Detect which cell encompasses the target text, then output its [X, Y] center coordinate. 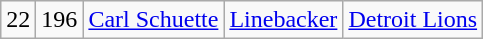
Linebacker [284, 20]
22 [18, 20]
Detroit Lions [413, 20]
Carl Schuette [154, 20]
196 [60, 20]
